Return the (x, y) coordinate for the center point of the cell that contains the specified text.  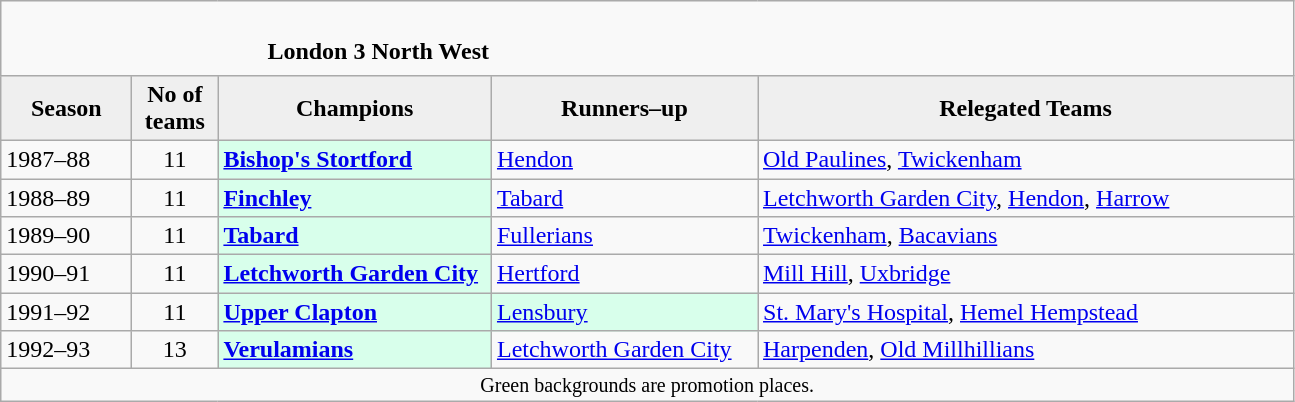
1989–90 (66, 236)
Bishop's Stortford (355, 159)
Upper Clapton (355, 312)
1991–92 (66, 312)
Harpenden, Old Millhillians (1026, 350)
Old Paulines, Twickenham (1026, 159)
Mill Hill, Uxbridge (1026, 274)
1987–88 (66, 159)
Lensbury (624, 312)
Finchley (355, 197)
13 (175, 350)
Hendon (624, 159)
Champions (355, 108)
St. Mary's Hospital, Hemel Hempstead (1026, 312)
Runners–up (624, 108)
Letchworth Garden City, Hendon, Harrow (1026, 197)
Relegated Teams (1026, 108)
Fullerians (624, 236)
No of teams (175, 108)
Hertford (624, 274)
Season (66, 108)
Twickenham, Bacavians (1026, 236)
1992–93 (66, 350)
Verulamians (355, 350)
1990–91 (66, 274)
1988–89 (66, 197)
Green backgrounds are promotion places. (648, 386)
